Detect which cell encompasses the target text, then output its [x, y] center coordinate. 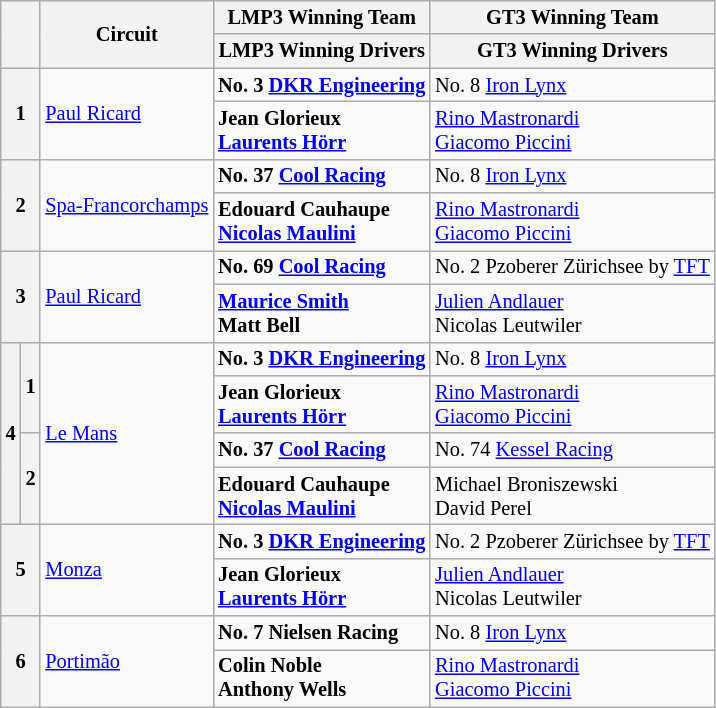
3 [21, 296]
Michael Broniszewski David Perel [572, 496]
Spa-Francorchamps [126, 204]
No. 69 Cool Racing [322, 267]
6 [21, 662]
GT3 Winning Team [572, 17]
Portimão [126, 662]
LMP3 Winning Team [322, 17]
4 [11, 434]
LMP3 Winning Drivers [322, 51]
Circuit [126, 34]
Maurice Smith Matt Bell [322, 313]
GT3 Winning Drivers [572, 51]
Le Mans [126, 434]
5 [21, 570]
No. 7 Nielsen Racing [322, 633]
Monza [126, 570]
No. 74 Kessel Racing [572, 450]
Colin Noble Anthony Wells [322, 678]
